Capture the cell that displays the provided text and extract its [x, y] central coordinate. 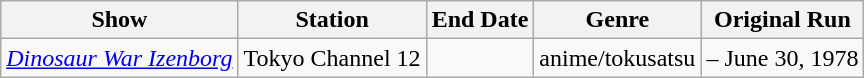
anime/tokusatsu [618, 58]
Station [332, 20]
– June 30, 1978 [782, 58]
End Date [480, 20]
Dinosaur War Izenborg [120, 58]
Tokyo Channel 12 [332, 58]
Genre [618, 20]
Original Run [782, 20]
Show [120, 20]
